Capture the cell that displays the provided text and extract its [X, Y] central coordinate. 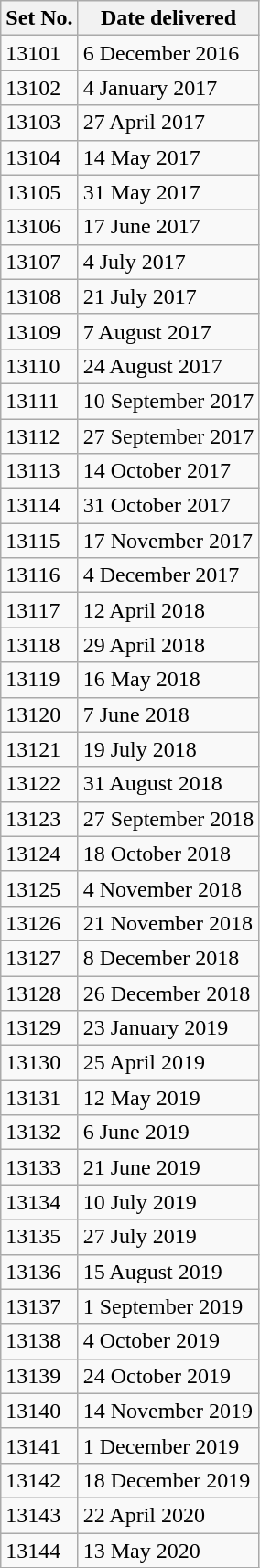
7 June 2018 [168, 714]
13134 [39, 1202]
4 July 2017 [168, 262]
13116 [39, 575]
13143 [39, 1515]
13132 [39, 1133]
13110 [39, 366]
18 October 2018 [168, 854]
19 July 2018 [168, 749]
13125 [39, 888]
13119 [39, 680]
13136 [39, 1272]
14 October 2017 [168, 471]
26 December 2018 [168, 993]
4 December 2017 [168, 575]
13135 [39, 1237]
10 July 2019 [168, 1202]
7 August 2017 [168, 331]
13129 [39, 1028]
13138 [39, 1341]
13139 [39, 1376]
13107 [39, 262]
24 August 2017 [168, 366]
31 October 2017 [168, 506]
13117 [39, 610]
31 August 2018 [168, 784]
17 November 2017 [168, 541]
24 October 2019 [168, 1376]
13130 [39, 1063]
13109 [39, 331]
13118 [39, 645]
13142 [39, 1480]
13137 [39, 1306]
13105 [39, 192]
6 June 2019 [168, 1133]
13106 [39, 227]
13115 [39, 541]
15 August 2019 [168, 1272]
10 September 2017 [168, 401]
14 May 2017 [168, 157]
13122 [39, 784]
23 January 2019 [168, 1028]
21 June 2019 [168, 1167]
13103 [39, 123]
13113 [39, 471]
16 May 2018 [168, 680]
13128 [39, 993]
Set No. [39, 18]
22 April 2020 [168, 1515]
13114 [39, 506]
13131 [39, 1098]
13127 [39, 958]
27 July 2019 [168, 1237]
21 November 2018 [168, 923]
17 June 2017 [168, 227]
13 May 2020 [168, 1551]
13112 [39, 436]
13121 [39, 749]
27 April 2017 [168, 123]
13124 [39, 854]
13126 [39, 923]
4 January 2017 [168, 88]
1 December 2019 [168, 1445]
21 July 2017 [168, 296]
6 December 2016 [168, 53]
27 September 2018 [168, 819]
13133 [39, 1167]
13123 [39, 819]
13108 [39, 296]
12 April 2018 [168, 610]
13144 [39, 1551]
18 December 2019 [168, 1480]
13141 [39, 1445]
13102 [39, 88]
13104 [39, 157]
25 April 2019 [168, 1063]
12 May 2019 [168, 1098]
8 December 2018 [168, 958]
13101 [39, 53]
13120 [39, 714]
13140 [39, 1411]
29 April 2018 [168, 645]
13111 [39, 401]
1 September 2019 [168, 1306]
14 November 2019 [168, 1411]
4 October 2019 [168, 1341]
31 May 2017 [168, 192]
4 November 2018 [168, 888]
Date delivered [168, 18]
27 September 2017 [168, 436]
